Extract the (x, y) coordinate from the center of the cell holding the provided text.  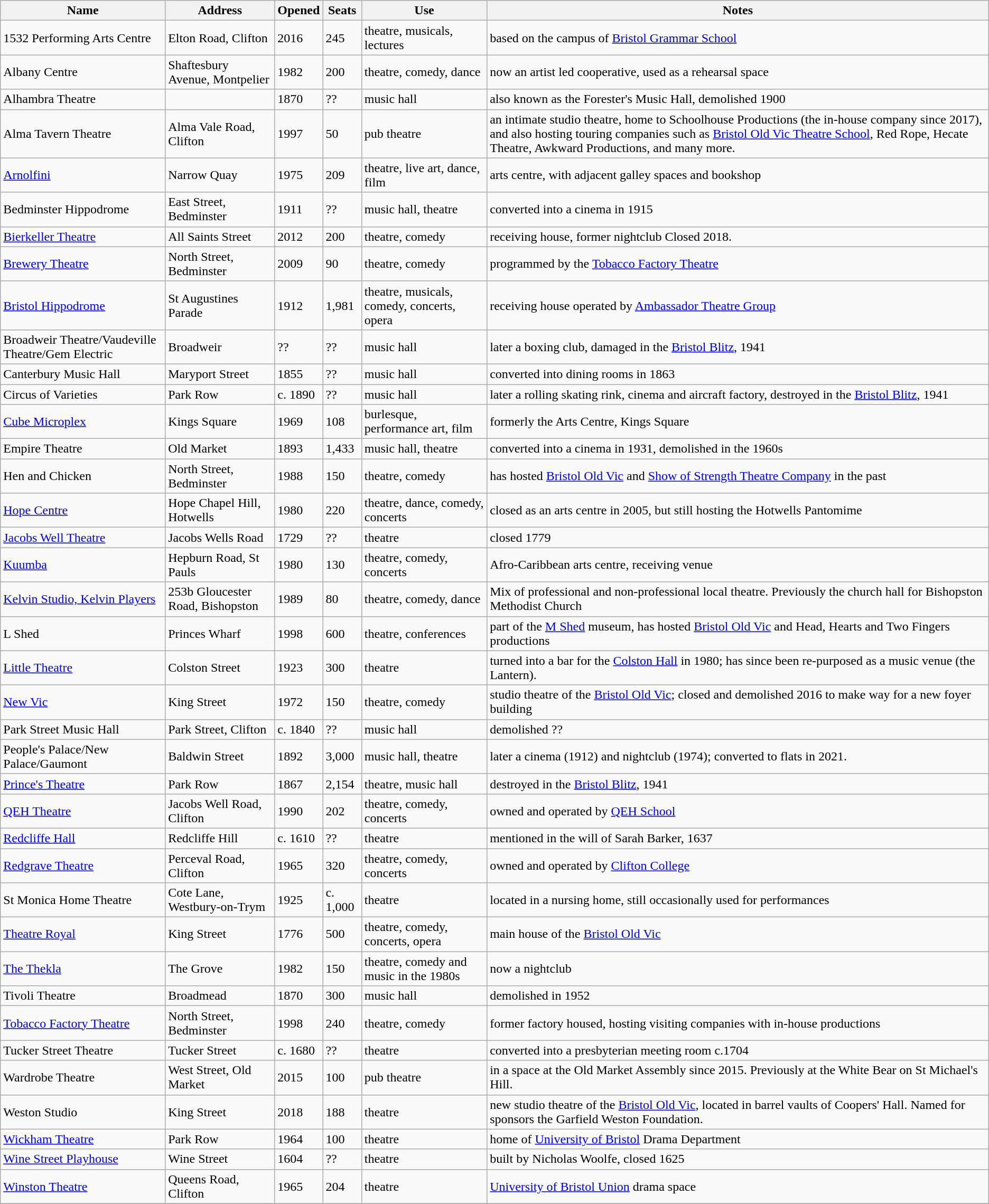
204 (342, 1186)
Brewery Theatre (83, 264)
Weston Studio (83, 1112)
1988 (299, 476)
theatre, comedy, concerts, opera (424, 935)
part of the M Shed museum, has hosted Bristol Old Vic and Head, Hearts and Two Fingers productions (738, 634)
2009 (299, 264)
108 (342, 421)
Canterbury Music Hall (83, 374)
500 (342, 935)
1912 (299, 305)
St Monica Home Theatre (83, 900)
1867 (299, 784)
theatre, comedy and music in the 1980s (424, 968)
Colston Street (220, 667)
Wickham Theatre (83, 1139)
QEH Theatre (83, 811)
theatre, music hall (424, 784)
Bierkeller Theatre (83, 237)
theatre, musicals, comedy, concerts, opera (424, 305)
turned into a bar for the Colston Hall in 1980; has since been re-purposed as a music venue (the Lantern). (738, 667)
built by Nicholas Woolfe, closed 1625 (738, 1159)
c. 1840 (299, 729)
Alma Tavern Theatre (83, 134)
home of University of Bristol Drama Department (738, 1139)
1729 (299, 538)
former factory housed, hosting visiting companies with in-house productions (738, 1023)
220 (342, 510)
Afro-Caribbean arts centre, receiving venue (738, 565)
90 (342, 264)
1855 (299, 374)
arts centre, with adjacent galley spaces and bookshop (738, 175)
Tobacco Factory Theatre (83, 1023)
Jacobs Well Theatre (83, 538)
Wardrobe Theatre (83, 1077)
located in a nursing home, still occasionally used for performances (738, 900)
mentioned in the will of Sarah Barker, 1637 (738, 838)
studio theatre of the Bristol Old Vic; closed and demolished 2016 to make way for a new foyer building (738, 702)
closed as an arts centre in 2005, but still hosting the Hotwells Pantomime (738, 510)
1604 (299, 1159)
The Thekla (83, 968)
1,981 (342, 305)
Tivoli Theatre (83, 996)
Circus of Varieties (83, 394)
All Saints Street (220, 237)
programmed by the Tobacco Factory Theatre (738, 264)
now a nightclub (738, 968)
has hosted Bristol Old Vic and Show of Strength Theatre Company in the past (738, 476)
The Grove (220, 968)
Opened (299, 11)
130 (342, 565)
Redcliffe Hall (83, 838)
253b Gloucester Road, Bishopston (220, 599)
Queens Road, Clifton (220, 1186)
209 (342, 175)
receiving house, former nightclub Closed 2018. (738, 237)
Notes (738, 11)
Jacobs Wells Road (220, 538)
theatre, dance, comedy, concerts (424, 510)
now an artist led cooperative, used as a rehearsal space (738, 72)
Baldwin Street (220, 756)
later a boxing club, damaged in the Bristol Blitz, 1941 (738, 346)
Bedminster Hippodrome (83, 209)
converted into a cinema in 1931, demolished in the 1960s (738, 449)
Seats (342, 11)
owned and operated by Clifton College (738, 865)
1923 (299, 667)
Arnolfini (83, 175)
East Street, Bedminster (220, 209)
1532 Performing Arts Centre (83, 38)
240 (342, 1023)
theatre, musicals, lectures (424, 38)
in a space at the Old Market Assembly since 2015. Previously at the White Bear on St Michael's Hill. (738, 1077)
closed 1779 (738, 538)
Hen and Chicken (83, 476)
Jacobs Well Road, Clifton (220, 811)
1925 (299, 900)
Broadweir Theatre/Vaudeville Theatre/Gem Electric (83, 346)
Albany Centre (83, 72)
2012 (299, 237)
1972 (299, 702)
Alma Vale Road, Clifton (220, 134)
Park Street, Clifton (220, 729)
1776 (299, 935)
Use (424, 11)
owned and operated by QEH School (738, 811)
Name (83, 11)
Empire Theatre (83, 449)
Tucker Street Theatre (83, 1050)
Mix of professional and non-professional local theatre. Previously the church hall for Bishopston Methodist Church (738, 599)
Tucker Street (220, 1050)
Perceval Road, Clifton (220, 865)
Elton Road, Clifton (220, 38)
Park Street Music Hall (83, 729)
202 (342, 811)
Cube Microplex (83, 421)
L Shed (83, 634)
Kuumba (83, 565)
Prince's Theatre (83, 784)
3,000 (342, 756)
Wine Street Playhouse (83, 1159)
converted into a presbyterian meeting room c.1704 (738, 1050)
1,433 (342, 449)
Kelvin Studio, Kelvin Players (83, 599)
new studio theatre of the Bristol Old Vic, located in barrel vaults of Coopers' Hall. Named for sponsors the Garfield Weston Foundation. (738, 1112)
theatre, conferences (424, 634)
West Street, Old Market (220, 1077)
600 (342, 634)
c. 1890 (299, 394)
Address (220, 11)
2,154 (342, 784)
People's Palace/New Palace/Gaumont (83, 756)
Broadmead (220, 996)
2015 (299, 1077)
1989 (299, 599)
Hepburn Road, St Pauls (220, 565)
converted into dining rooms in 1863 (738, 374)
Maryport Street (220, 374)
later a cinema (1912) and nightclub (1974); converted to flats in 2021. (738, 756)
1997 (299, 134)
c. 1610 (299, 838)
1969 (299, 421)
later a rolling skating rink, cinema and aircraft factory, destroyed in the Bristol Blitz, 1941 (738, 394)
Alhambra Theatre (83, 99)
Kings Square (220, 421)
formerly the Arts Centre, Kings Square (738, 421)
Redgrave Theatre (83, 865)
Winston Theatre (83, 1186)
c. 1,000 (342, 900)
Broadweir (220, 346)
188 (342, 1112)
1990 (299, 811)
converted into a cinema in 1915 (738, 209)
New Vic (83, 702)
Wine Street (220, 1159)
based on the campus of Bristol Grammar School (738, 38)
1911 (299, 209)
1892 (299, 756)
demolished in 1952 (738, 996)
Little Theatre (83, 667)
also known as the Forester's Music Hall, demolished 1900 (738, 99)
320 (342, 865)
Hope Centre (83, 510)
1964 (299, 1139)
1975 (299, 175)
80 (342, 599)
2016 (299, 38)
Narrow Quay (220, 175)
c. 1680 (299, 1050)
Bristol Hippodrome (83, 305)
main house of the Bristol Old Vic (738, 935)
Redcliffe Hill (220, 838)
Shaftesbury Avenue, Montpelier (220, 72)
receiving house operated by Ambassador Theatre Group (738, 305)
Old Market (220, 449)
Princes Wharf (220, 634)
2018 (299, 1112)
University of Bristol Union drama space (738, 1186)
1893 (299, 449)
destroyed in the Bristol Blitz, 1941 (738, 784)
theatre, live art, dance, film (424, 175)
245 (342, 38)
St Augustines Parade (220, 305)
Cote Lane, Westbury-on-Trym (220, 900)
Hope Chapel Hill, Hotwells (220, 510)
burlesque, performance art, film (424, 421)
50 (342, 134)
demolished ?? (738, 729)
Theatre Royal (83, 935)
